Detect which cell encompasses the target text, then output its (x, y) center coordinate. 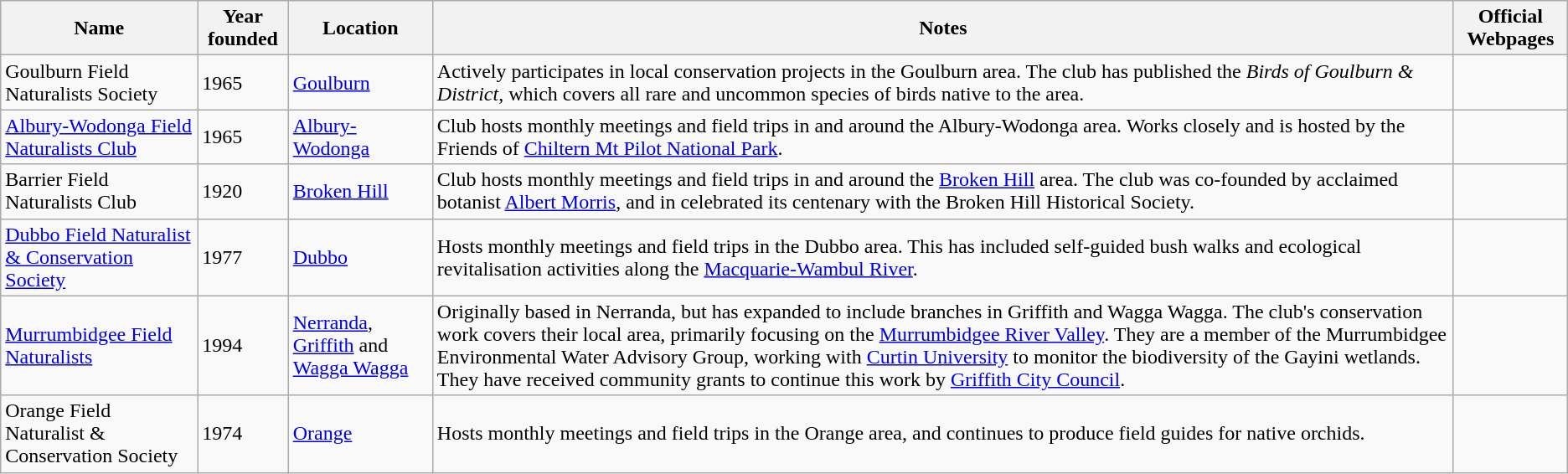
Nerranda, Griffith and Wagga Wagga (360, 345)
1920 (243, 191)
Murrumbidgee Field Naturalists (99, 345)
Name (99, 28)
Dubbo Field Naturalist & Conservation Society (99, 257)
1977 (243, 257)
1994 (243, 345)
1974 (243, 434)
Barrier Field Naturalists Club (99, 191)
Dubbo (360, 257)
Orange (360, 434)
Orange Field Naturalist & Conservation Society (99, 434)
Hosts monthly meetings and field trips in the Orange area, and continues to produce field guides for native orchids. (943, 434)
Albury-Wodonga (360, 137)
Notes (943, 28)
Broken Hill (360, 191)
Location (360, 28)
Albury-Wodonga Field Naturalists Club (99, 137)
Goulburn Field Naturalists Society (99, 82)
Official Webpages (1510, 28)
Goulburn (360, 82)
Year founded (243, 28)
